Return (X, Y) of the center of cell containing provided text 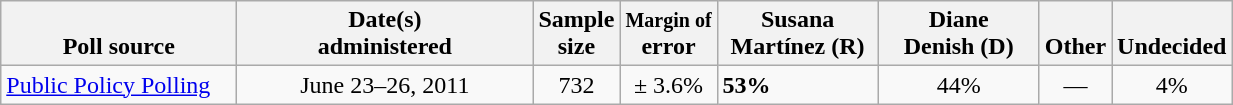
— (1075, 85)
Margin oferror (668, 34)
Samplesize (576, 34)
DianeDenish (D) (958, 34)
4% (1172, 85)
732 (576, 85)
Date(s)administered (385, 34)
Undecided (1172, 34)
53% (798, 85)
± 3.6% (668, 85)
June 23–26, 2011 (385, 85)
Other (1075, 34)
Public Policy Polling (119, 85)
44% (958, 85)
Poll source (119, 34)
SusanaMartínez (R) (798, 34)
